Return [x, y] of the center of cell containing provided text 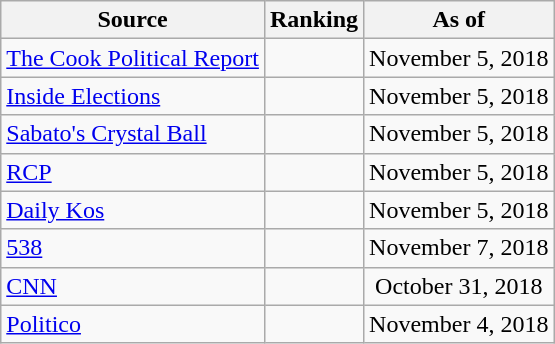
November 7, 2018 [459, 248]
As of [459, 20]
Ranking [314, 20]
538 [133, 248]
November 4, 2018 [459, 324]
Sabato's Crystal Ball [133, 134]
Source [133, 20]
The Cook Political Report [133, 58]
CNN [133, 286]
Politico [133, 324]
Inside Elections [133, 96]
October 31, 2018 [459, 286]
Daily Kos [133, 210]
RCP [133, 172]
